Find where the given text appears and provide that cell's center as [X, Y] coordinate. 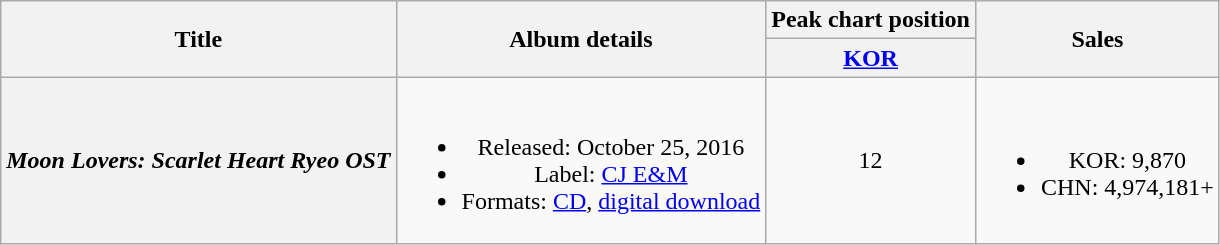
KOR: 9,870CHN: 4,974,181+ [1097, 160]
Peak chart position [871, 20]
Released: October 25, 2016Label: CJ E&MFormats: CD, digital download [581, 160]
12 [871, 160]
Title [198, 39]
Album details [581, 39]
KOR [871, 58]
Moon Lovers: Scarlet Heart Ryeo OST [198, 160]
Sales [1097, 39]
